From the cell containing the given text, extract its center point as (X, Y) coordinate. 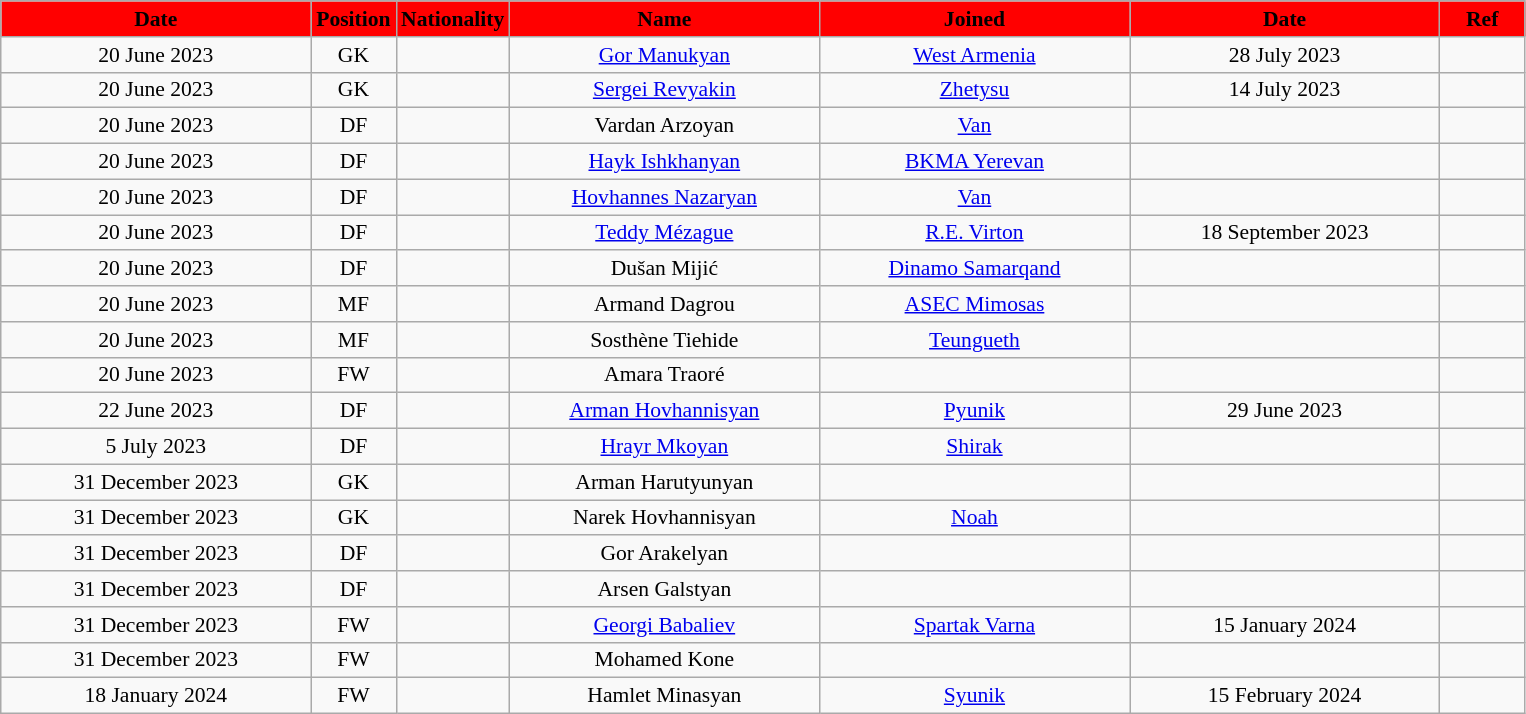
Dušan Mijić (664, 269)
Name (664, 19)
Ref (1482, 19)
Hrayr Mkoyan (664, 447)
Zhetysu (974, 90)
Dinamo Samarqand (974, 269)
Syunik (974, 696)
18 September 2023 (1285, 233)
15 February 2024 (1285, 696)
Gor Manukyan (664, 55)
29 June 2023 (1285, 411)
Armand Dagrou (664, 304)
Noah (974, 518)
Spartak Varna (974, 625)
5 July 2023 (156, 447)
Hayk Ishkhanyan (664, 162)
Arsen Galstyan (664, 589)
BKMA Yerevan (974, 162)
Position (354, 19)
Amara Traoré (664, 375)
28 July 2023 (1285, 55)
15 January 2024 (1285, 625)
22 June 2023 (156, 411)
ASEC Mimosas (974, 304)
Vardan Arzoyan (664, 126)
Shirak (974, 447)
Sergei Revyakin (664, 90)
Georgi Babaliev (664, 625)
Hamlet Minasyan (664, 696)
Narek Hovhannisyan (664, 518)
Arman Hovhannisyan (664, 411)
Mohamed Kone (664, 660)
Sosthène Tiehide (664, 340)
Joined (974, 19)
Arman Harutyunyan (664, 482)
Nationality (452, 19)
14 July 2023 (1285, 90)
R.E. Virton (974, 233)
Gor Arakelyan (664, 554)
18 January 2024 (156, 696)
Teddy Mézague (664, 233)
Teungueth (974, 340)
Pyunik (974, 411)
West Armenia (974, 55)
Hovhannes Nazaryan (664, 197)
